Output the (X, Y) coordinate of the center of the cell containing the given text.  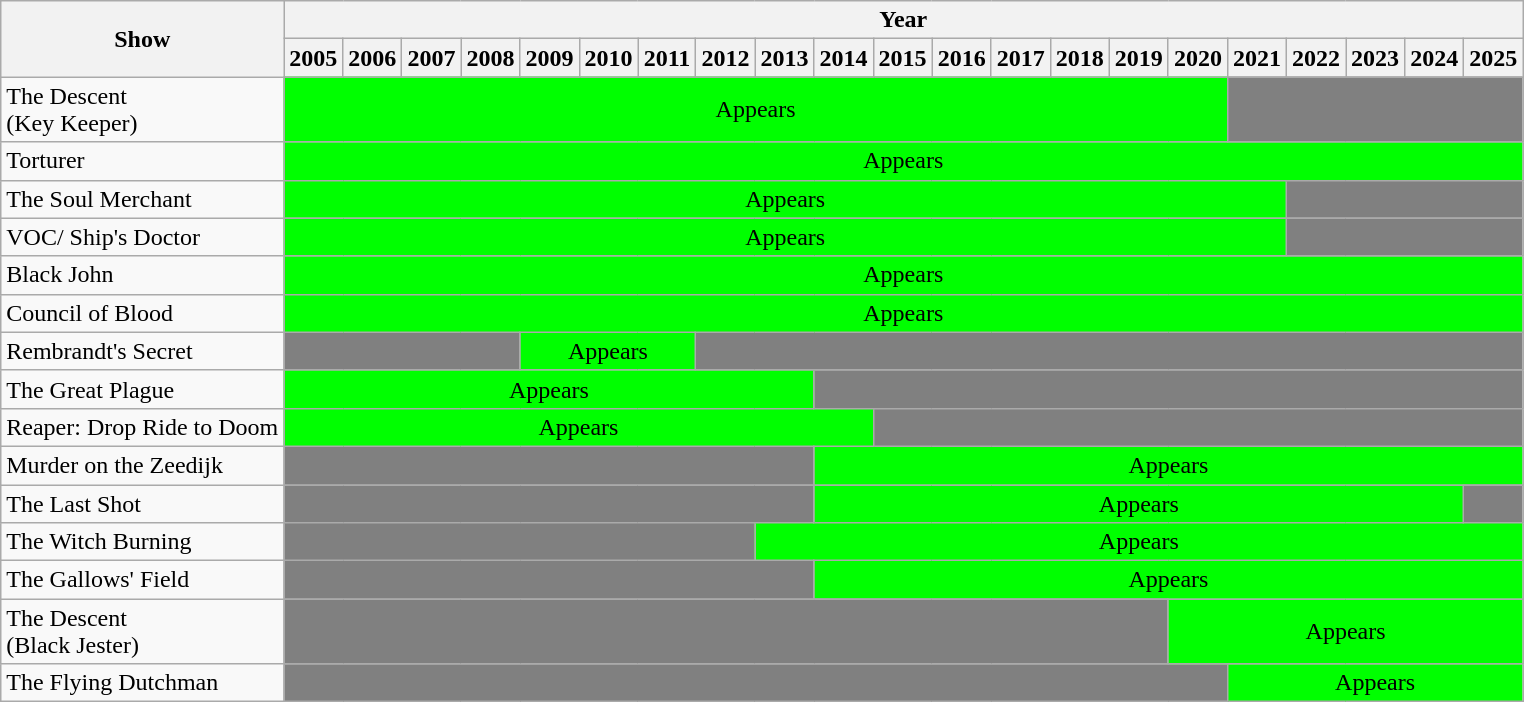
2024 (1434, 58)
VOC/ Ship's Doctor (142, 237)
2013 (784, 58)
2021 (1256, 58)
The Last Shot (142, 503)
Rembrandt's Secret (142, 351)
2009 (550, 58)
2018 (1080, 58)
Show (142, 39)
The Great Plague (142, 389)
2011 (667, 58)
Year (904, 20)
2025 (1494, 58)
2020 (1198, 58)
2017 (1020, 58)
The Soul Merchant (142, 199)
The Descent(Black Jester) (142, 632)
2012 (726, 58)
The Descent(Key Keeper) (142, 110)
Murder on the Zeedijk (142, 465)
The Flying Dutchman (142, 683)
2014 (844, 58)
Torturer (142, 161)
2019 (1138, 58)
2007 (432, 58)
2008 (490, 58)
The Witch Burning (142, 542)
Reaper: Drop Ride to Doom (142, 427)
Council of Blood (142, 313)
2022 (1316, 58)
2016 (962, 58)
2005 (314, 58)
2023 (1376, 58)
2006 (372, 58)
Black John (142, 275)
2010 (608, 58)
2015 (902, 58)
The Gallows' Field (142, 580)
